Locate the cell with the specified text and output its (x, y) center coordinate. 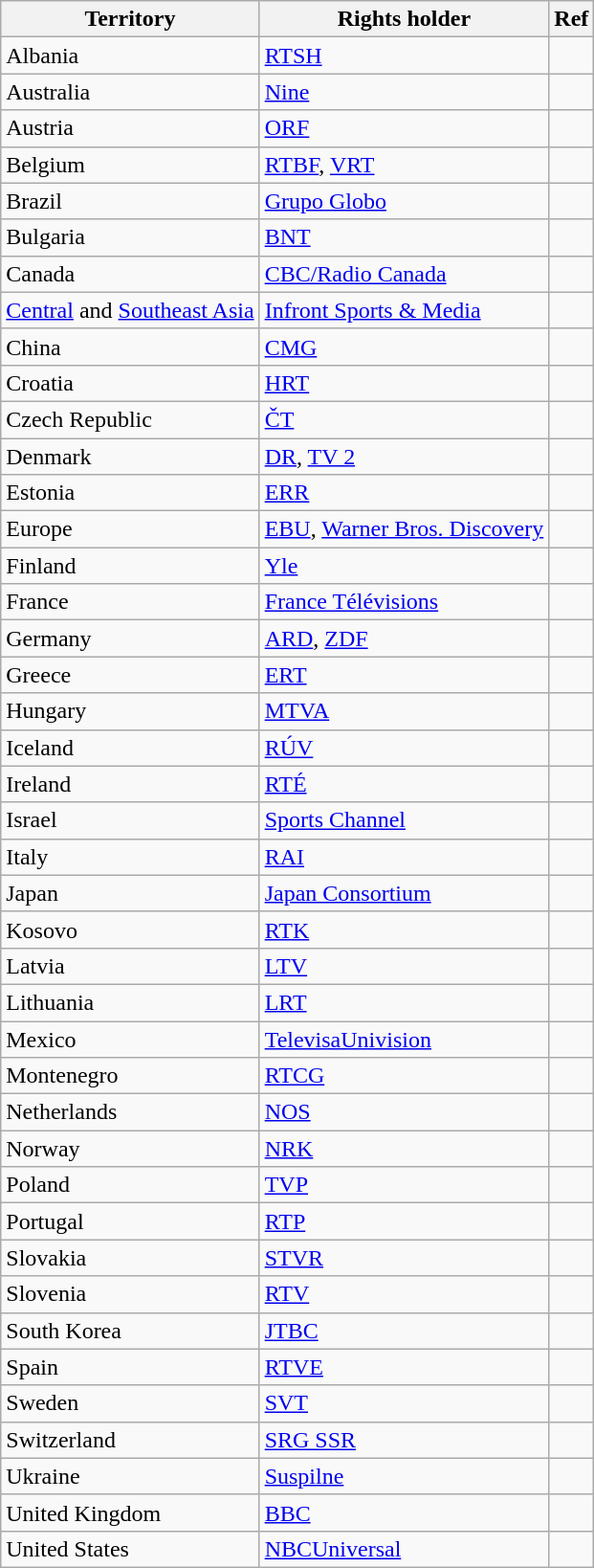
Bulgaria (130, 237)
Poland (130, 1185)
RTVE (404, 1367)
NRK (404, 1149)
Netherlands (130, 1112)
Hungary (130, 711)
RTK (404, 930)
Germany (130, 638)
Japan (130, 893)
ČT (404, 419)
Czech Republic (130, 419)
HRT (404, 383)
ERR (404, 493)
STVR (404, 1258)
Israel (130, 820)
SVT (404, 1403)
Belgium (130, 165)
United Kingdom (130, 1512)
NBCUniversal (404, 1549)
France (130, 602)
CBC/Radio Canada (404, 274)
Albania (130, 56)
SRG SSR (404, 1440)
Sweden (130, 1403)
Central and Southeast Asia (130, 310)
Croatia (130, 383)
EBU, Warner Bros. Discovery (404, 529)
Australia (130, 92)
ERT (404, 675)
Japan Consortium (404, 893)
France Télévisions (404, 602)
Ireland (130, 784)
Ref (572, 19)
Europe (130, 529)
Slovenia (130, 1294)
RAI (404, 857)
RTV (404, 1294)
LRT (404, 1002)
Norway (130, 1149)
TVP (404, 1185)
Rights holder (404, 19)
RTÉ (404, 784)
Lithuania (130, 1002)
Suspilne (404, 1476)
Yle (404, 566)
BNT (404, 237)
JTBC (404, 1331)
Spain (130, 1367)
United States (130, 1549)
DR, TV 2 (404, 457)
TelevisaUnivision (404, 1039)
Slovakia (130, 1258)
Montenegro (130, 1076)
Brazil (130, 201)
Finland (130, 566)
Switzerland (130, 1440)
South Korea (130, 1331)
RÚV (404, 748)
Grupo Globo (404, 201)
Nine (404, 92)
Sports Channel (404, 820)
Latvia (130, 966)
Italy (130, 857)
Mexico (130, 1039)
RTSH (404, 56)
Ukraine (130, 1476)
RTP (404, 1221)
ORF (404, 128)
Greece (130, 675)
NOS (404, 1112)
CMG (404, 347)
ARD, ZDF (404, 638)
RTCG (404, 1076)
Portugal (130, 1221)
Territory (130, 19)
Iceland (130, 748)
Estonia (130, 493)
BBC (404, 1512)
Canada (130, 274)
Austria (130, 128)
MTVA (404, 711)
LTV (404, 966)
Infront Sports & Media (404, 310)
RTBF, VRT (404, 165)
China (130, 347)
Denmark (130, 457)
Kosovo (130, 930)
